Return [X, Y] of the center of cell containing provided text 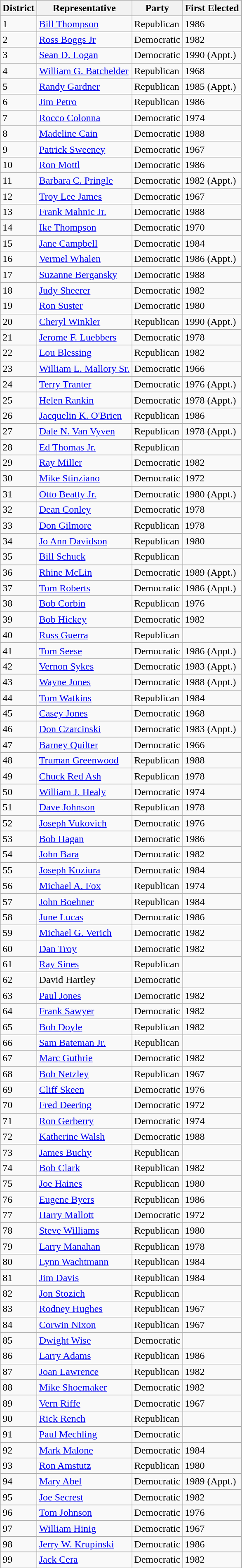
Rick Rench [84, 1419]
91 [19, 1434]
Joe Secrest [84, 1497]
Rhine McLin [84, 572]
56 [19, 886]
47 [19, 745]
Otto Beatty Jr. [84, 494]
4 [19, 71]
Cheryl Winkler [84, 322]
Ed Thomas Jr. [84, 447]
Ron Mottl [84, 165]
Ron Amstutz [84, 1466]
60 [19, 948]
Wayne Jones [84, 682]
Jim Petro [84, 102]
Bill Thompson [84, 24]
37 [19, 588]
Bob Corbin [84, 604]
83 [19, 1309]
6 [19, 102]
62 [19, 980]
85 [19, 1340]
73 [19, 1152]
28 [19, 447]
Don Gilmore [84, 525]
76 [19, 1199]
Jack Cera [84, 1560]
87 [19, 1372]
19 [19, 306]
Harry Mallott [84, 1215]
16 [19, 259]
70 [19, 1105]
94 [19, 1482]
Chuck Red Ash [84, 776]
75 [19, 1183]
Jon Stozich [84, 1293]
92 [19, 1450]
42 [19, 666]
38 [19, 604]
41 [19, 651]
97 [19, 1528]
33 [19, 525]
96 [19, 1513]
Don Czarcinski [84, 729]
11 [19, 180]
24 [19, 384]
Bob Netzley [84, 1074]
Joan Lawrence [84, 1372]
Helen Rankin [84, 400]
Barbara C. Pringle [84, 180]
88 [19, 1387]
36 [19, 572]
Joseph Koziura [84, 870]
Tom Johnson [84, 1513]
44 [19, 698]
2 [19, 40]
53 [19, 839]
84 [19, 1325]
Paul Jones [84, 996]
Vermel Whalen [84, 259]
Dale N. Van Vyven [84, 431]
Randy Gardner [84, 86]
32 [19, 510]
66 [19, 1043]
Party [157, 8]
49 [19, 776]
Paul Mechling [84, 1434]
Sean D. Logan [84, 55]
5 [19, 86]
Steve Williams [84, 1231]
31 [19, 494]
Cliff Skeen [84, 1090]
Michael A. Fox [84, 886]
Jane Campbell [84, 243]
69 [19, 1090]
Bob Hickey [84, 619]
William Hinig [84, 1528]
Dwight Wise [84, 1340]
43 [19, 682]
Bob Hagan [84, 839]
93 [19, 1466]
Ray Sines [84, 964]
Jo Ann Davidson [84, 541]
14 [19, 228]
26 [19, 415]
Barney Quilter [84, 745]
13 [19, 212]
District [19, 8]
35 [19, 557]
Eugene Byers [84, 1199]
21 [19, 337]
Frank Sawyer [84, 1011]
Jacquelin K. O'Brien [84, 415]
59 [19, 933]
64 [19, 1011]
1985 (Appt.) [212, 86]
34 [19, 541]
57 [19, 901]
Fred Deering [84, 1105]
Vernon Sykes [84, 666]
23 [19, 369]
William J. Healy [84, 792]
39 [19, 619]
Ron Gerberry [84, 1121]
29 [19, 463]
82 [19, 1293]
90 [19, 1419]
99 [19, 1560]
Truman Greenwood [84, 761]
58 [19, 917]
Michael G. Verich [84, 933]
Ray Miller [84, 463]
1980 (Appt.) [212, 494]
12 [19, 196]
Dan Troy [84, 948]
Frank Mahnic Jr. [84, 212]
9 [19, 149]
Representative [84, 8]
7 [19, 118]
John Boehner [84, 901]
10 [19, 165]
72 [19, 1136]
Tom Seese [84, 651]
8 [19, 133]
51 [19, 807]
Russ Guerra [84, 635]
Mike Shoemaker [84, 1387]
Marc Guthrie [84, 1058]
David Hartley [84, 980]
John Bara [84, 854]
Larry Manahan [84, 1246]
Joseph Vukovich [84, 823]
20 [19, 322]
Dean Conley [84, 510]
Suzanne Bergansky [84, 275]
William G. Batchelder [84, 71]
Corwin Nixon [84, 1325]
77 [19, 1215]
50 [19, 792]
74 [19, 1168]
Dave Johnson [84, 807]
Ron Suster [84, 306]
Judy Sheerer [84, 290]
James Buchy [84, 1152]
Ross Boggs Jr [84, 40]
Rocco Colonna [84, 118]
46 [19, 729]
Mary Abel [84, 1482]
55 [19, 870]
First Elected [212, 8]
61 [19, 964]
Mike Stinziano [84, 478]
68 [19, 1074]
63 [19, 996]
78 [19, 1231]
48 [19, 761]
Katherine Walsh [84, 1136]
1970 [212, 228]
17 [19, 275]
30 [19, 478]
65 [19, 1027]
Rodney Hughes [84, 1309]
Larry Adams [84, 1356]
1982 (Appt.) [212, 180]
45 [19, 714]
98 [19, 1544]
15 [19, 243]
67 [19, 1058]
Tom Roberts [84, 588]
18 [19, 290]
3 [19, 55]
1976 (Appt.) [212, 384]
54 [19, 854]
Mark Malone [84, 1450]
Joe Haines [84, 1183]
1 [19, 24]
Jerome F. Luebbers [84, 337]
Vern Riffe [84, 1403]
27 [19, 431]
25 [19, 400]
Lou Blessing [84, 353]
Casey Jones [84, 714]
Bob Doyle [84, 1027]
Sam Bateman Jr. [84, 1043]
Ike Thompson [84, 228]
81 [19, 1278]
95 [19, 1497]
22 [19, 353]
Bob Clark [84, 1168]
Lynn Wachtmann [84, 1262]
86 [19, 1356]
89 [19, 1403]
Tom Watkins [84, 698]
Jim Davis [84, 1278]
Madeline Cain [84, 133]
80 [19, 1262]
Patrick Sweeney [84, 149]
79 [19, 1246]
52 [19, 823]
Jerry W. Krupinski [84, 1544]
June Lucas [84, 917]
40 [19, 635]
71 [19, 1121]
Troy Lee James [84, 196]
1988 (Appt.) [212, 682]
Terry Tranter [84, 384]
Bill Schuck [84, 557]
William L. Mallory Sr. [84, 369]
